Return (x, y) of the center of cell containing provided text 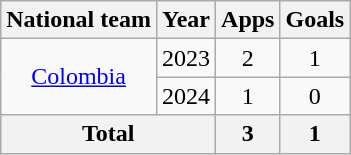
Apps (248, 20)
Goals (315, 20)
2024 (186, 96)
National team (79, 20)
2023 (186, 58)
Total (108, 134)
Colombia (79, 77)
2 (248, 58)
Year (186, 20)
3 (248, 134)
0 (315, 96)
